Locate the cell with the specified text and output its (x, y) center coordinate. 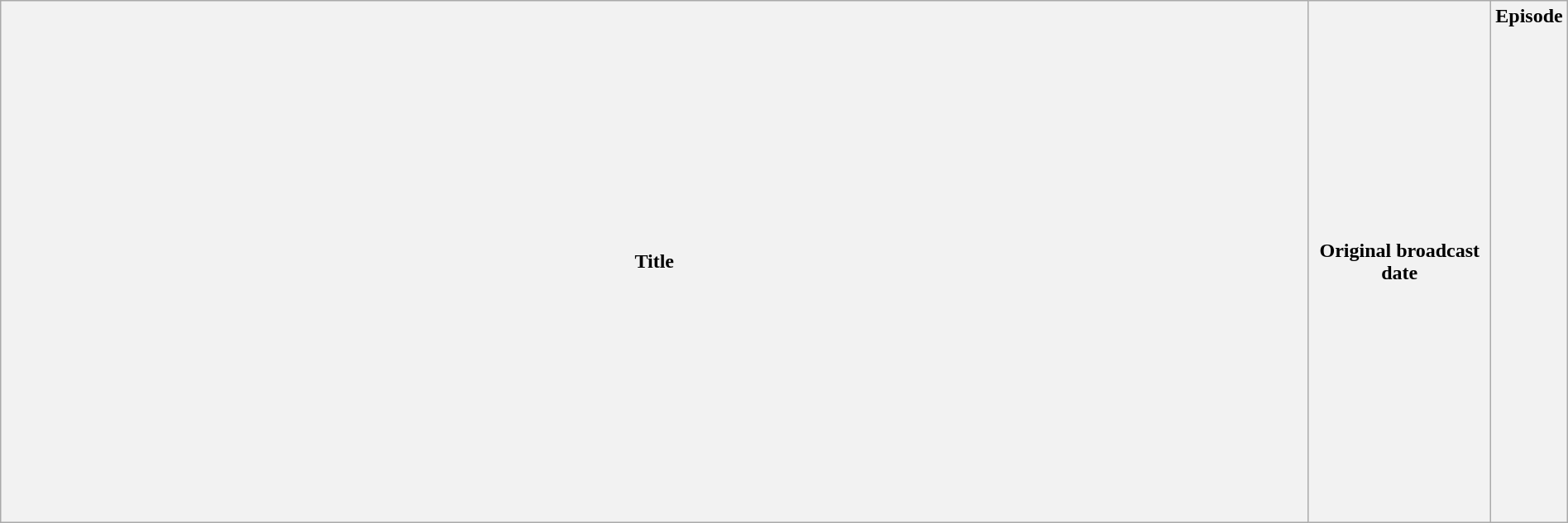
Title (655, 262)
Episode (1529, 262)
Original broadcast date (1399, 262)
